Identify which cell holds the provided text, then report its (X, Y) central coordinate. 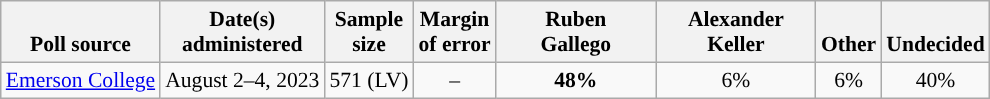
Undecided (935, 32)
August 2–4, 2023 (242, 80)
– (454, 80)
48% (576, 80)
Emerson College (80, 80)
571 (LV) (368, 80)
RubenGallego (576, 32)
Samplesize (368, 32)
Marginof error (454, 32)
40% (935, 80)
AlexanderKeller (736, 32)
Poll source (80, 32)
Date(s)administered (242, 32)
Other (848, 32)
